Return [X, Y] of the center of cell containing provided text 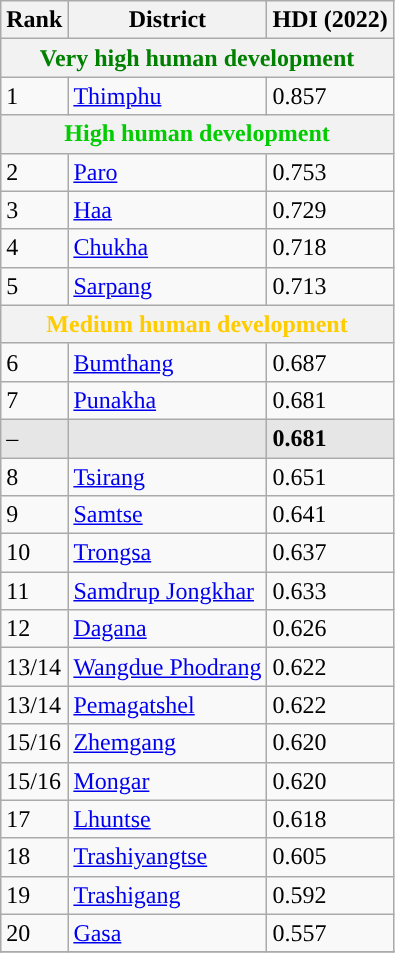
Bumthang [168, 362]
5 [34, 286]
0.633 [330, 591]
20 [34, 933]
0.626 [330, 629]
HDI (2022) [330, 20]
7 [34, 400]
Rank [34, 20]
0.729 [330, 210]
Trashiyangtse [168, 857]
0.637 [330, 553]
0.857 [330, 96]
10 [34, 553]
0.651 [330, 477]
Medium human development [198, 324]
6 [34, 362]
17 [34, 819]
0.687 [330, 362]
Wangdue Phodrang [168, 667]
0.557 [330, 933]
Haa [168, 210]
Thimphu [168, 96]
Mongar [168, 781]
8 [34, 477]
Zhemgang [168, 743]
Sarpang [168, 286]
2 [34, 172]
Pemagatshel [168, 705]
Dagana [168, 629]
11 [34, 591]
Punakha [168, 400]
High human development [198, 134]
Tsirang [168, 477]
Samdrup Jongkhar [168, 591]
Lhuntse [168, 819]
District [168, 20]
0.592 [330, 895]
0.641 [330, 515]
Samtse [168, 515]
0.713 [330, 286]
Paro [168, 172]
0.605 [330, 857]
Gasa [168, 933]
1 [34, 96]
4 [34, 248]
– [34, 438]
Very high human development [198, 58]
Trashigang [168, 895]
3 [34, 210]
18 [34, 857]
19 [34, 895]
Trongsa [168, 553]
0.618 [330, 819]
0.718 [330, 248]
9 [34, 515]
0.753 [330, 172]
Chukha [168, 248]
12 [34, 629]
